Provide the [x, y] coordinate of the cell's center where the given text is located.  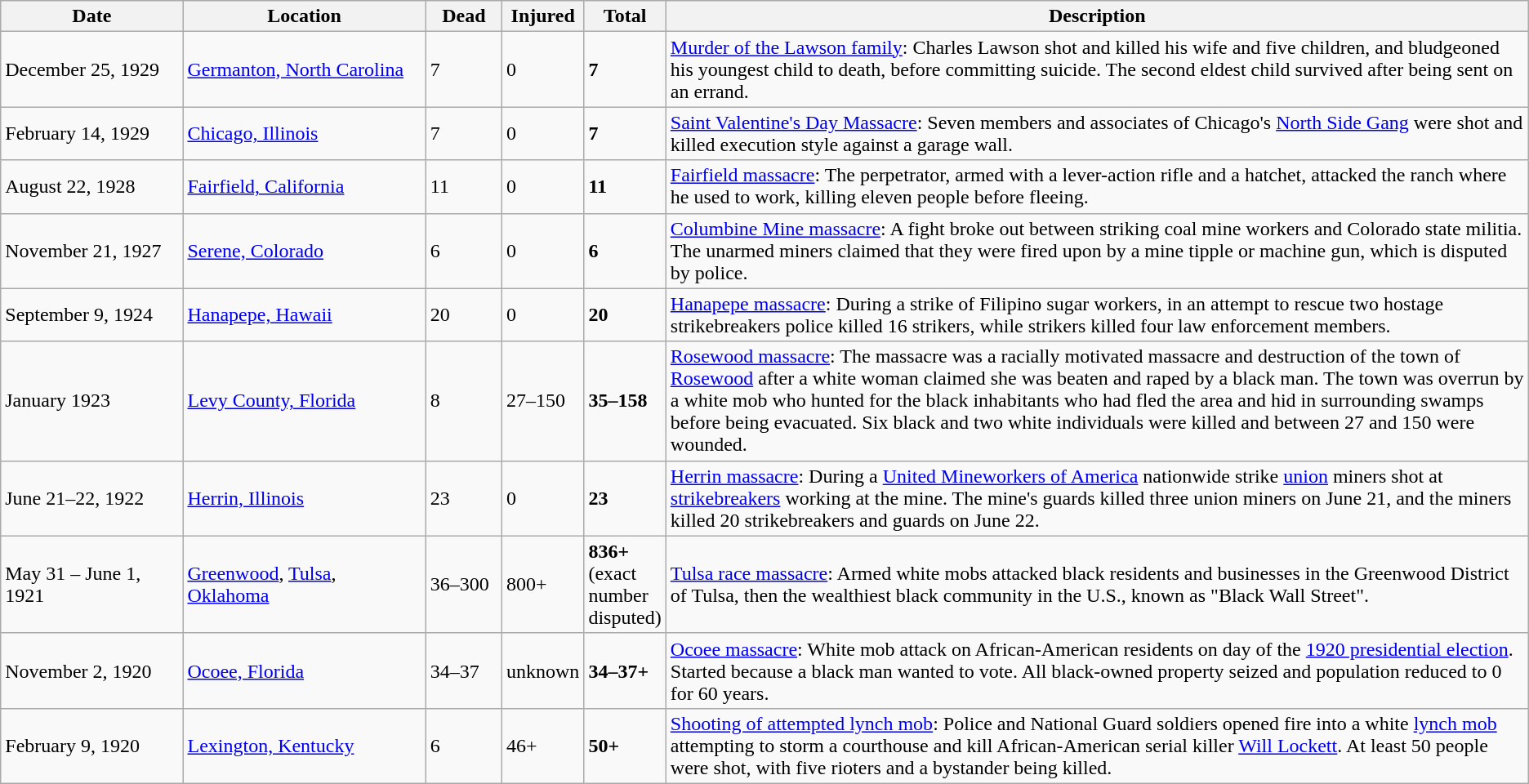
Lexington, Kentucky [304, 746]
35–158 [625, 401]
February 9, 1920 [91, 746]
Dead [464, 16]
Levy County, Florida [304, 401]
Fairfield, California [304, 186]
Herrin, Illinois [304, 498]
46+ [543, 746]
50+ [625, 746]
800+ [543, 585]
836+(exact number disputed) [625, 585]
January 1923 [91, 401]
Location [304, 16]
December 25, 1929 [91, 69]
Chicago, Illinois [304, 134]
27–150 [543, 401]
June 21–22, 1922 [91, 498]
Date [91, 16]
November 21, 1927 [91, 251]
Injured [543, 16]
September 9, 1924 [91, 315]
unknown [543, 670]
Greenwood, Tulsa, Oklahoma [304, 585]
34–37+ [625, 670]
Description [1097, 16]
Serene, Colorado [304, 251]
February 14, 1929 [91, 134]
36–300 [464, 585]
August 22, 1928 [91, 186]
Total [625, 16]
Ocoee, Florida [304, 670]
May 31 – June 1, 1921 [91, 585]
Germanton, North Carolina [304, 69]
8 [464, 401]
Hanapepe, Hawaii [304, 315]
Saint Valentine's Day Massacre: Seven members and associates of Chicago's North Side Gang were shot and killed execution style against a garage wall. [1097, 134]
34–37 [464, 670]
November 2, 1920 [91, 670]
